Pinpoint the cell where the given text exists, returning its [x, y] midpoint coordinate. 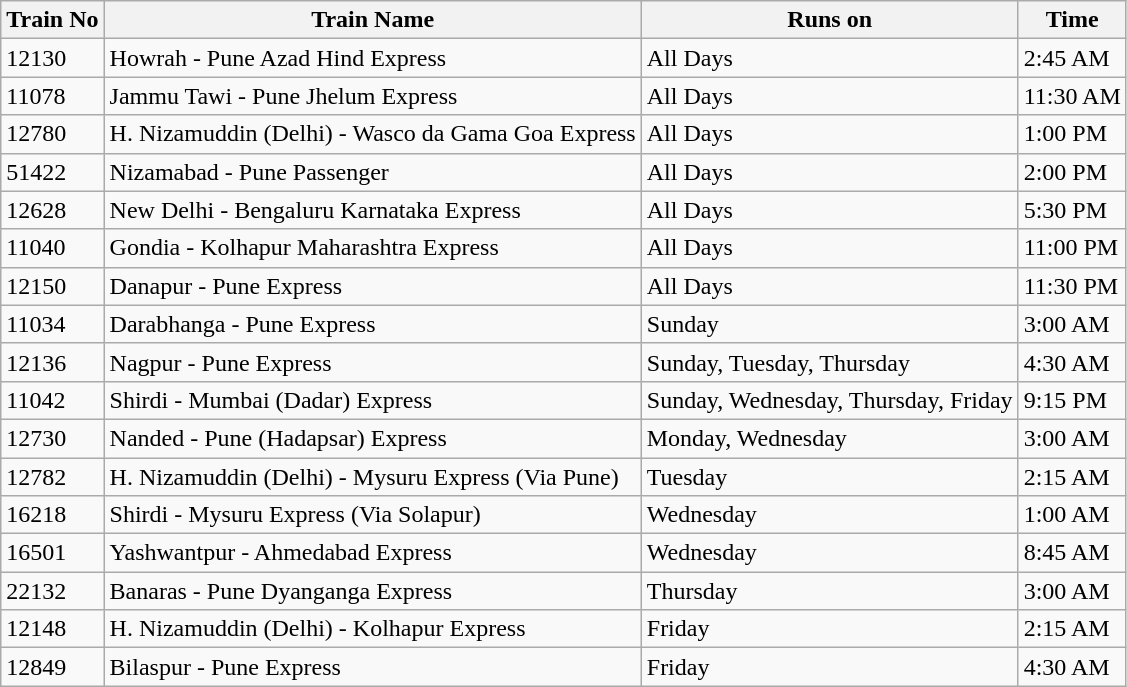
Bilaspur - Pune Express [372, 667]
Shirdi - Mysuru Express (Via Solapur) [372, 515]
Thursday [830, 591]
11:00 PM [1072, 248]
12780 [52, 134]
Sunday, Wednesday, Thursday, Friday [830, 400]
Sunday [830, 324]
9:15 PM [1072, 400]
8:45 AM [1072, 553]
11:30 PM [1072, 286]
H. Nizamuddin (Delhi) - Wasco da Gama Goa Express [372, 134]
11078 [52, 96]
12150 [52, 286]
12130 [52, 58]
Train No [52, 20]
Darabhanga - Pune Express [372, 324]
Tuesday [830, 477]
Howrah - Pune Azad Hind Express [372, 58]
12782 [52, 477]
Shirdi - Mumbai (Dadar) Express [372, 400]
5:30 PM [1072, 210]
Banaras - Pune Dyanganga Express [372, 591]
51422 [52, 172]
Danapur - Pune Express [372, 286]
Nizamabad - Pune Passenger [372, 172]
Runs on [830, 20]
Sunday, Tuesday, Thursday [830, 362]
16501 [52, 553]
12628 [52, 210]
Yashwantpur - Ahmedabad Express [372, 553]
Monday, Wednesday [830, 438]
2:45 AM [1072, 58]
Gondia - Kolhapur Maharashtra Express [372, 248]
1:00 PM [1072, 134]
12148 [52, 629]
12849 [52, 667]
Nanded - Pune (Hadapsar) Express [372, 438]
16218 [52, 515]
Train Name [372, 20]
Jammu Tawi - Pune Jhelum Express [372, 96]
1:00 AM [1072, 515]
Time [1072, 20]
11042 [52, 400]
H. Nizamuddin (Delhi) - Mysuru Express (Via Pune) [372, 477]
12730 [52, 438]
11:30 AM [1072, 96]
11040 [52, 248]
H. Nizamuddin (Delhi) - Kolhapur Express [372, 629]
22132 [52, 591]
12136 [52, 362]
2:00 PM [1072, 172]
Nagpur - Pune Express [372, 362]
11034 [52, 324]
New Delhi - Bengaluru Karnataka Express [372, 210]
